Find where the given text appears and provide that cell's center as (X, Y) coordinate. 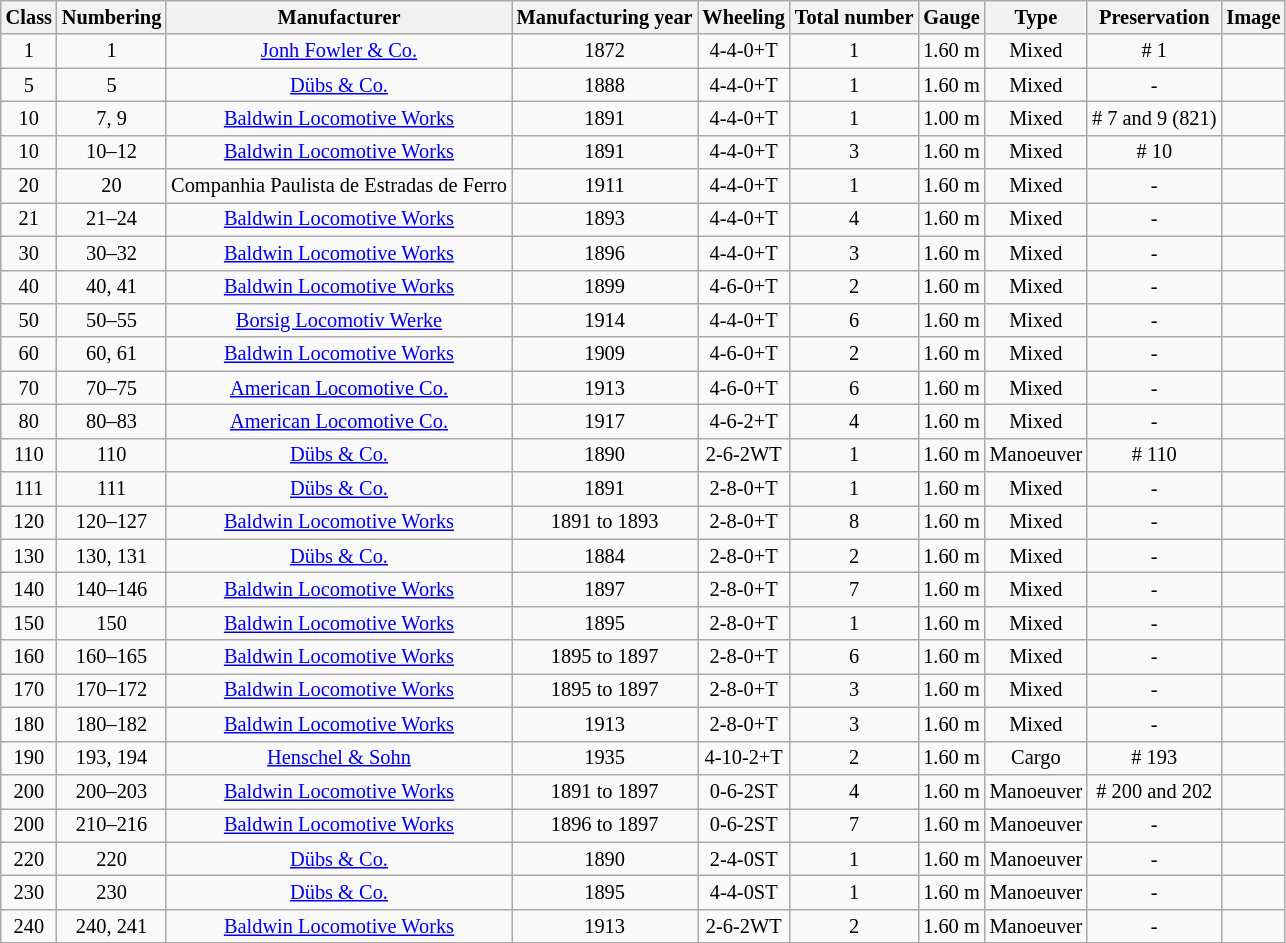
50 (29, 320)
60 (29, 354)
21–24 (112, 219)
1893 (605, 219)
Cargo (1036, 758)
8 (854, 522)
Manufacturer (338, 17)
1897 (605, 589)
180 (29, 724)
Numbering (112, 17)
# 1 (1154, 51)
Borsig Locomotiv Werke (338, 320)
30–32 (112, 253)
1896 to 1897 (605, 825)
40 (29, 287)
1935 (605, 758)
1917 (605, 421)
130 (29, 556)
# 110 (1154, 455)
4-4-0ST (744, 892)
Gauge (951, 17)
160 (29, 657)
4-6-2+T (744, 421)
Class (29, 17)
1872 (605, 51)
240 (29, 926)
Manufacturing year (605, 17)
1891 to 1893 (605, 522)
210–216 (112, 825)
120 (29, 522)
80 (29, 421)
Jonh Fowler & Co. (338, 51)
Wheeling (744, 17)
180–182 (112, 724)
160–165 (112, 657)
50–55 (112, 320)
1911 (605, 186)
2-4-0ST (744, 859)
Preservation (1154, 17)
7, 9 (112, 118)
# 7 and 9 (821) (1154, 118)
Companhia Paulista de Estradas de Ferro (338, 186)
120–127 (112, 522)
1896 (605, 253)
10–12 (112, 152)
40, 41 (112, 287)
1884 (605, 556)
1914 (605, 320)
190 (29, 758)
193, 194 (112, 758)
1909 (605, 354)
Henschel & Sohn (338, 758)
Image (1253, 17)
240, 241 (112, 926)
170–172 (112, 690)
70 (29, 388)
200–203 (112, 791)
1.00 m (951, 118)
# 200 and 202 (1154, 791)
70–75 (112, 388)
140 (29, 589)
80–83 (112, 421)
60, 61 (112, 354)
Total number (854, 17)
30 (29, 253)
4-10-2+T (744, 758)
140–146 (112, 589)
# 193 (1154, 758)
# 10 (1154, 152)
130, 131 (112, 556)
Type (1036, 17)
1891 to 1897 (605, 791)
1899 (605, 287)
21 (29, 219)
1888 (605, 85)
170 (29, 690)
